Pinpoint the cell where the given text exists, returning its (x, y) midpoint coordinate. 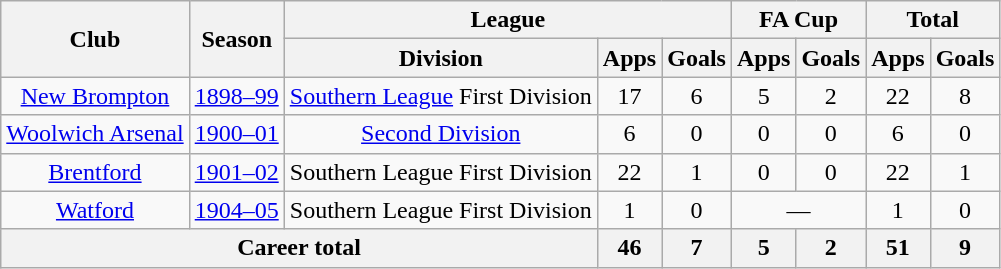
Division (440, 58)
1898–99 (236, 96)
Second Division (440, 134)
46 (629, 248)
17 (629, 96)
Watford (95, 210)
1900–01 (236, 134)
1904–05 (236, 210)
FA Cup (798, 20)
— (798, 210)
7 (697, 248)
Career total (300, 248)
9 (965, 248)
Club (95, 39)
51 (898, 248)
Woolwich Arsenal (95, 134)
New Brompton (95, 96)
8 (965, 96)
1901–02 (236, 172)
Total (933, 20)
League (508, 20)
Season (236, 39)
Brentford (95, 172)
